Scan for the cell matching the given text and deliver its [X, Y] coordinate at center. 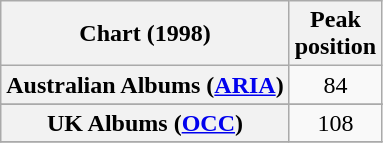
Chart (1998) [145, 34]
84 [335, 85]
Australian Albums (ARIA) [145, 85]
Peakposition [335, 34]
108 [335, 123]
UK Albums (OCC) [145, 123]
